Locate the cell with the specified text and output its (X, Y) center coordinate. 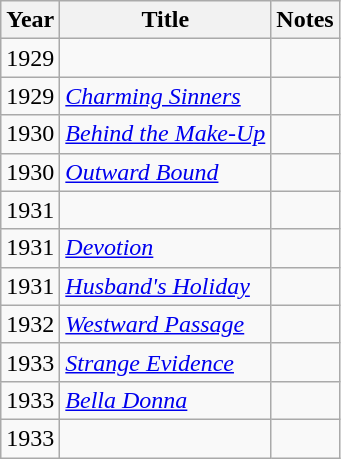
Notes (305, 20)
Husband's Holiday (166, 286)
Outward Bound (166, 172)
Charming Sinners (166, 96)
Devotion (166, 248)
Bella Donna (166, 400)
Year (30, 20)
Strange Evidence (166, 362)
Behind the Make-Up (166, 134)
Westward Passage (166, 324)
1932 (30, 324)
Title (166, 20)
